Detect which cell encompasses the target text, then output its (X, Y) center coordinate. 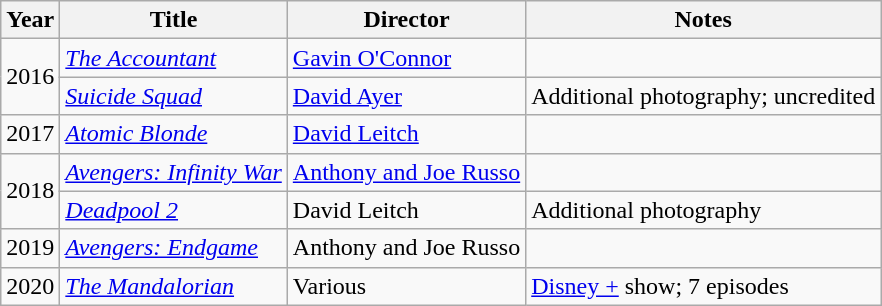
2020 (30, 286)
Title (174, 20)
2019 (30, 248)
Suicide Squad (174, 96)
Director (406, 20)
2016 (30, 77)
Atomic Blonde (174, 134)
Additional photography (704, 210)
Additional photography; uncredited (704, 96)
Year (30, 20)
Notes (704, 20)
Avengers: Infinity War (174, 172)
Various (406, 286)
2018 (30, 191)
The Accountant (174, 58)
Disney + show; 7 episodes (704, 286)
Gavin O'Connor (406, 58)
2017 (30, 134)
The Mandalorian (174, 286)
Deadpool 2 (174, 210)
Avengers: Endgame (174, 248)
David Ayer (406, 96)
